Scan for the cell matching the given text and deliver its (X, Y) coordinate at center. 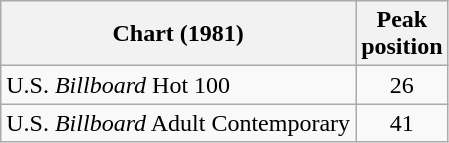
26 (402, 85)
U.S. Billboard Adult Contemporary (178, 123)
U.S. Billboard Hot 100 (178, 85)
Peakposition (402, 34)
41 (402, 123)
Chart (1981) (178, 34)
